Pinpoint the cell where the given text exists, returning its [X, Y] midpoint coordinate. 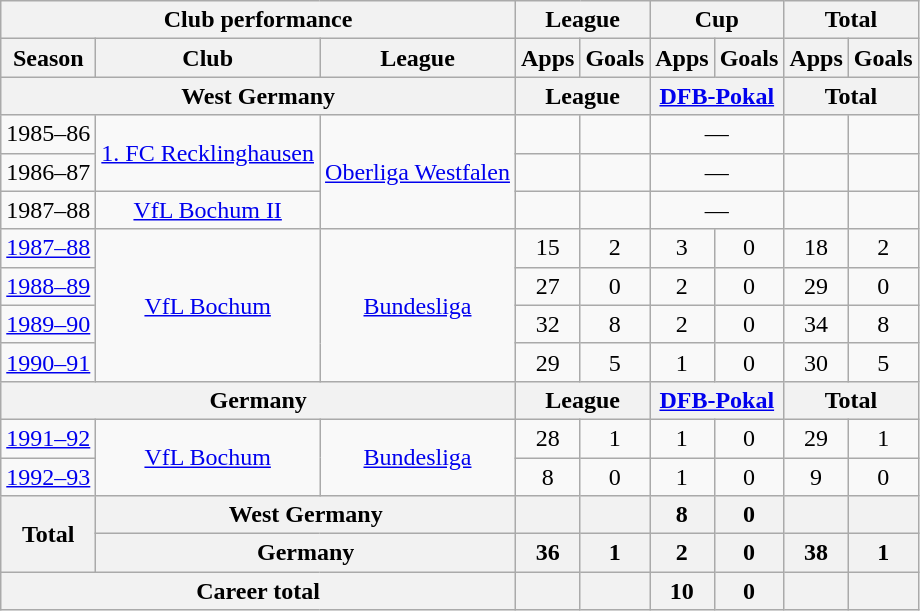
36 [547, 553]
1988–89 [48, 286]
1992–93 [48, 477]
1986–87 [48, 172]
9 [816, 477]
1985–86 [48, 134]
Club performance [258, 20]
1991–92 [48, 438]
34 [816, 324]
3 [682, 248]
VfL Bochum II [208, 210]
1989–90 [48, 324]
Season [48, 58]
Career total [258, 591]
1. FC Recklinghausen [208, 153]
Club [208, 58]
15 [547, 248]
38 [816, 553]
32 [547, 324]
1990–91 [48, 362]
30 [816, 362]
10 [682, 591]
27 [547, 286]
28 [547, 438]
Cup [717, 20]
Oberliga Westfalen [418, 172]
18 [816, 248]
